For the text-containing cell, return its midpoint in (x, y) coordinate format. 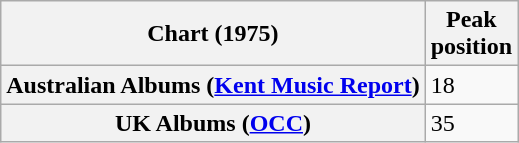
Peakposition (471, 34)
35 (471, 123)
UK Albums (OCC) (213, 123)
Chart (1975) (213, 34)
Australian Albums (Kent Music Report) (213, 85)
18 (471, 85)
